Provide the [x, y] coordinate of the cell's center where the given text is located.  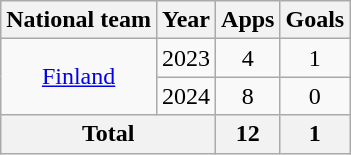
National team [79, 20]
4 [248, 58]
2024 [186, 96]
Total [108, 134]
Apps [248, 20]
0 [315, 96]
12 [248, 134]
Goals [315, 20]
2023 [186, 58]
Year [186, 20]
8 [248, 96]
Finland [79, 77]
